Provide the [X, Y] coordinate of the cell's center where the given text is located.  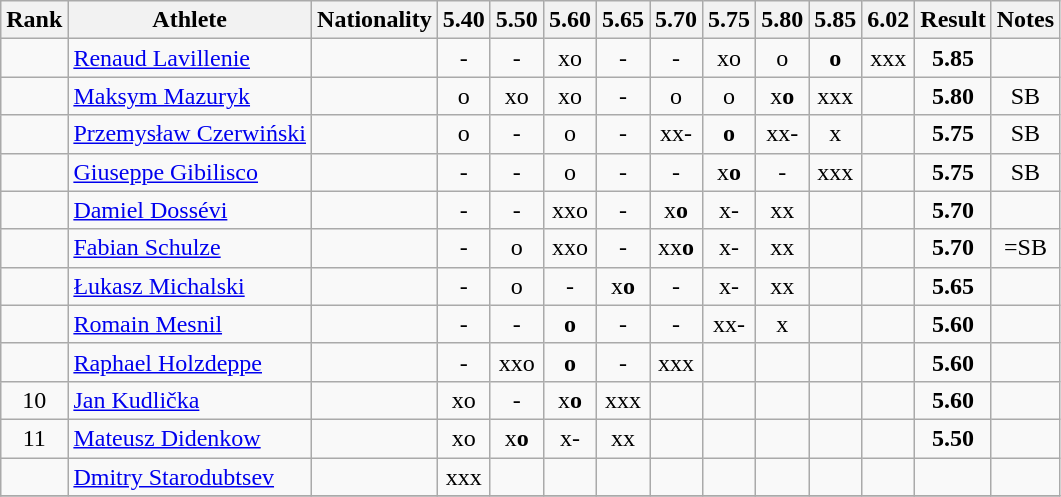
5.40 [464, 20]
Renaud Lavillenie [190, 58]
Giuseppe Gibilisco [190, 172]
Fabian Schulze [190, 248]
10 [34, 400]
Nationality [375, 20]
Damiel Dossévi [190, 210]
6.02 [888, 20]
Mateusz Didenkow [190, 438]
Łukasz Michalski [190, 286]
Result [953, 20]
Maksym Mazuryk [190, 96]
Dmitry Starodubtsev [190, 477]
Przemysław Czerwiński [190, 134]
Raphael Holzdeppe [190, 362]
Rank [34, 20]
Jan Kudlička [190, 400]
=SB [1025, 248]
Notes [1025, 20]
Romain Mesnil [190, 324]
Athlete [190, 20]
11 [34, 438]
